Output the (x, y) coordinate of the center of the cell containing the given text.  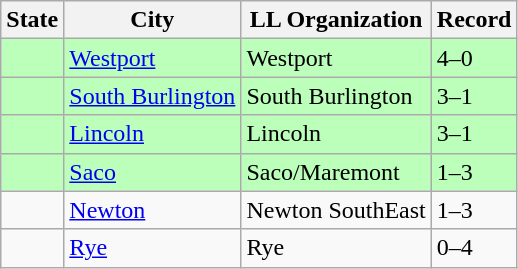
Saco/Maremont (336, 172)
4–0 (474, 58)
LL Organization (336, 20)
Record (474, 20)
Newton SouthEast (336, 210)
Saco (152, 172)
City (152, 20)
Newton (152, 210)
State (32, 20)
0–4 (474, 248)
